Return the (X, Y) coordinate for the center point of the cell that contains the specified text.  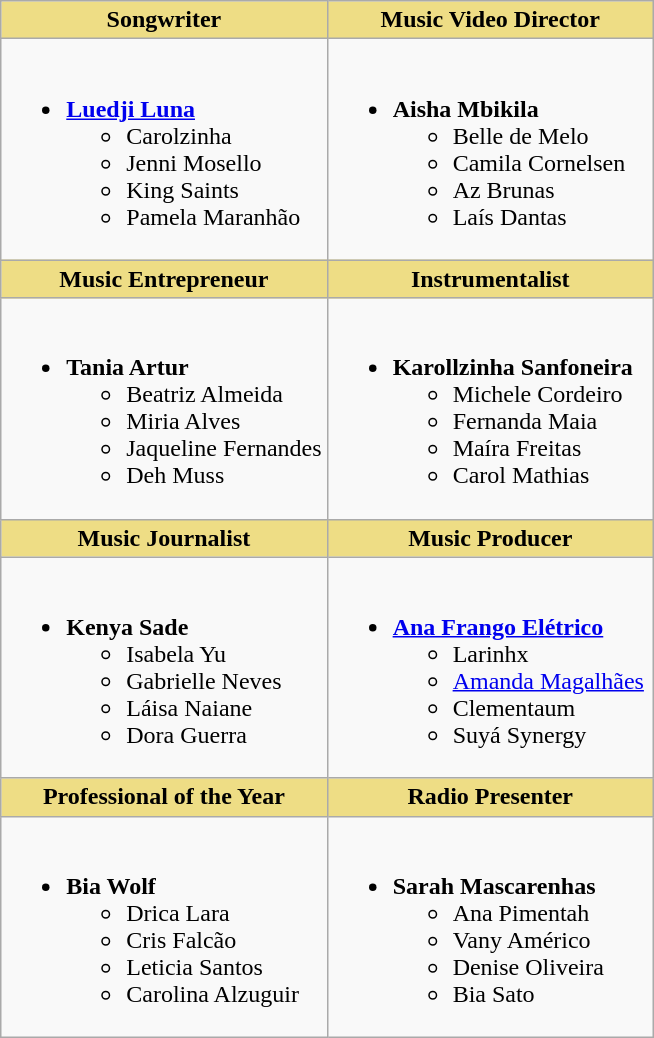
Karollzinha SanfoneiraMichele CordeiroFernanda MaiaMaíra FreitasCarol Mathias (490, 408)
Bia WolfDrica LaraCris FalcãoLeticia SantosCarolina Alzuguir (164, 926)
Ana Frango ElétricoLarinhxAmanda MagalhãesClementaumSuyá Synergy (490, 668)
Music Producer (490, 538)
Instrumentalist (490, 279)
Music Entrepreneur (164, 279)
Tania ArturBeatriz AlmeidaMiria AlvesJaqueline FernandesDeh Muss (164, 408)
Music Video Director (490, 20)
Luedji LunaCarolzinhaJenni MoselloKing SaintsPamela Maranhão (164, 150)
Aisha MbikilaBelle de MeloCamila CornelsenAz BrunasLaís Dantas (490, 150)
Kenya SadeIsabela YuGabrielle NevesLáisa NaianeDora Guerra (164, 668)
Professional of the Year (164, 797)
Radio Presenter (490, 797)
Songwriter (164, 20)
Sarah MascarenhasAna PimentahVany AméricoDenise OliveiraBia Sato (490, 926)
Music Journalist (164, 538)
